For the text-containing cell, return its midpoint in (X, Y) coordinate format. 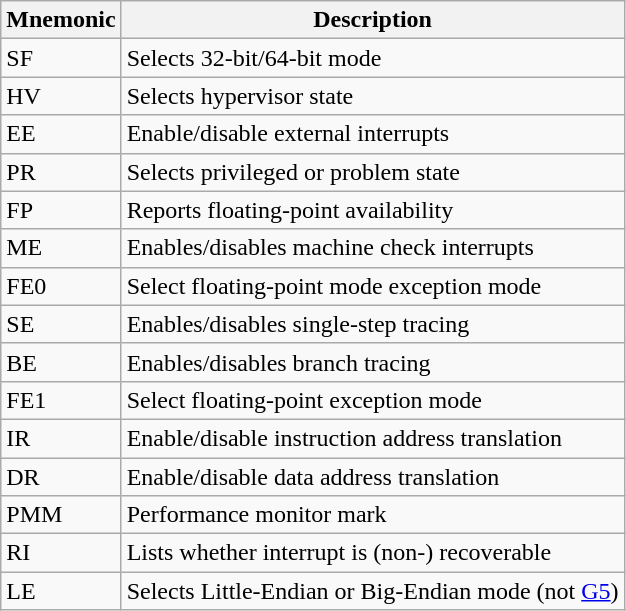
DR (61, 477)
Enables/disables single-step tracing (372, 324)
FE1 (61, 400)
Selects 32-bit/64-bit mode (372, 58)
FE0 (61, 286)
SE (61, 324)
Selects Little-Endian or Big-Endian mode (not G5) (372, 591)
FP (61, 210)
Enable/disable instruction address translation (372, 438)
Selects hypervisor state (372, 96)
Mnemonic (61, 20)
RI (61, 553)
Description (372, 20)
Lists whether interrupt is (non-) recoverable (372, 553)
PMM (61, 515)
Select floating-point exception mode (372, 400)
BE (61, 362)
HV (61, 96)
IR (61, 438)
Enables/disables branch tracing (372, 362)
EE (61, 134)
LE (61, 591)
Enables/disables machine check interrupts (372, 248)
Selects privileged or problem state (372, 172)
ME (61, 248)
Enable/disable external interrupts (372, 134)
PR (61, 172)
Reports floating-point availability (372, 210)
Select floating-point mode exception mode (372, 286)
Performance monitor mark (372, 515)
Enable/disable data address translation (372, 477)
SF (61, 58)
